Determine the (X, Y) coordinate at the center of the cell enclosing the given text.  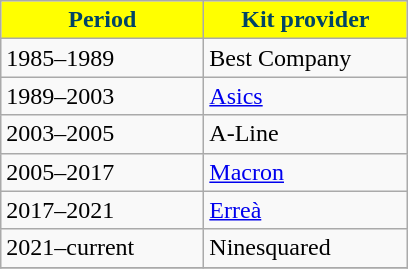
Ninesquared (306, 248)
1989–2003 (102, 96)
Asics (306, 96)
Best Company (306, 58)
Kit provider (306, 20)
Macron (306, 172)
2021–current (102, 248)
1985–1989 (102, 58)
2017–2021 (102, 210)
A-Line (306, 134)
2005–2017 (102, 172)
2003–2005 (102, 134)
Period (102, 20)
Erreà (306, 210)
